Pinpoint the cell where the given text exists, returning its [X, Y] midpoint coordinate. 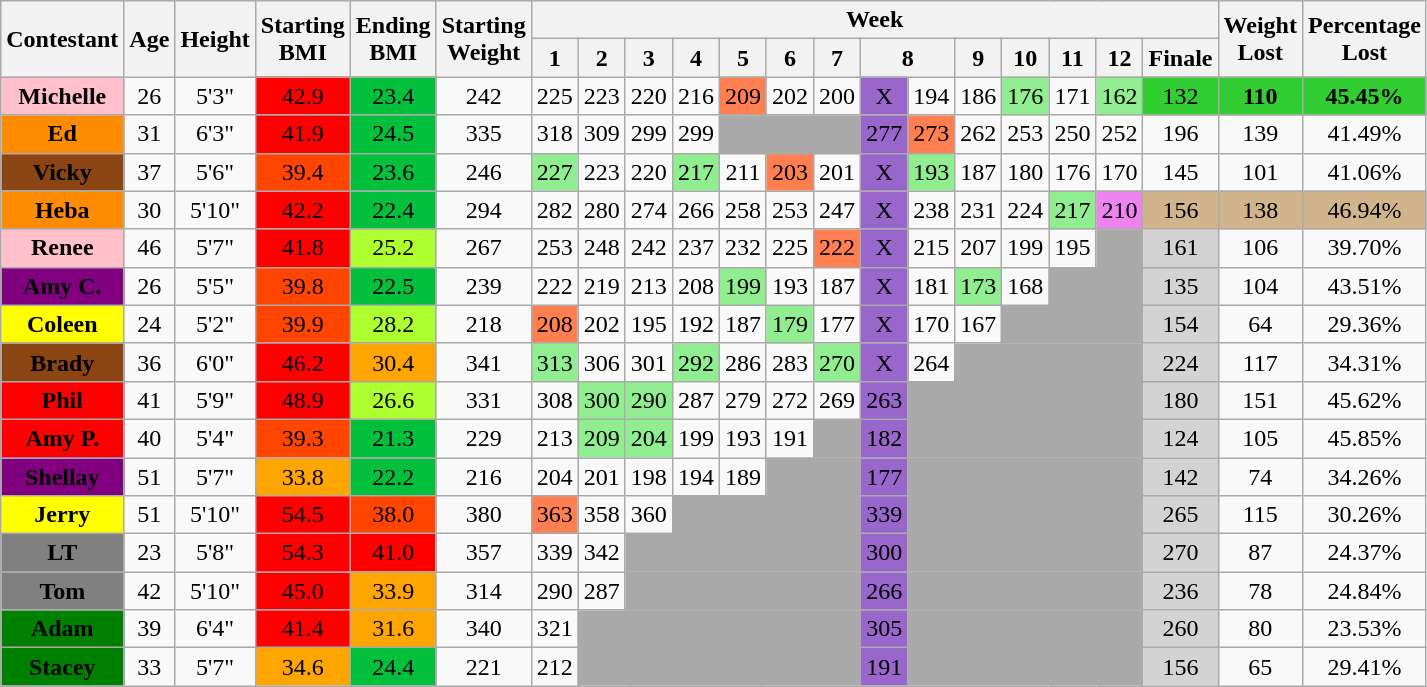
342 [602, 553]
54.5 [302, 515]
215 [932, 248]
167 [978, 324]
192 [696, 324]
48.9 [302, 400]
260 [1180, 629]
22.4 [393, 210]
186 [978, 96]
45.45% [1364, 96]
318 [554, 134]
Vicky [62, 172]
41.9 [302, 134]
41.8 [302, 248]
246 [484, 172]
4 [696, 58]
115 [1260, 515]
Michelle [62, 96]
189 [742, 477]
45.85% [1364, 438]
Brady [62, 362]
212 [554, 667]
267 [484, 248]
142 [1180, 477]
106 [1260, 248]
154 [1180, 324]
Amy P. [62, 438]
10 [1026, 58]
Adam [62, 629]
28.2 [393, 324]
43.51% [1364, 286]
9 [978, 58]
24.4 [393, 667]
210 [1120, 210]
39.8 [302, 286]
179 [790, 324]
8 [908, 58]
25.2 [393, 248]
286 [742, 362]
279 [742, 400]
171 [1072, 96]
EndingBMI [393, 39]
182 [884, 438]
263 [884, 400]
6'0" [215, 362]
5'2" [215, 324]
Amy C. [62, 286]
265 [1180, 515]
42 [150, 591]
306 [602, 362]
46.2 [302, 362]
277 [884, 134]
80 [1260, 629]
11 [1072, 58]
Age [150, 39]
39.70% [1364, 248]
37 [150, 172]
282 [554, 210]
221 [484, 667]
335 [484, 134]
218 [484, 324]
22.2 [393, 477]
39.3 [302, 438]
41 [150, 400]
196 [1180, 134]
231 [978, 210]
PercentageLost [1364, 39]
23 [150, 553]
54.3 [302, 553]
WeightLost [1260, 39]
314 [484, 591]
45.0 [302, 591]
StartingBMI [302, 39]
104 [1260, 286]
Week [874, 20]
135 [1180, 286]
30.26% [1364, 515]
3 [648, 58]
357 [484, 553]
219 [602, 286]
258 [742, 210]
145 [1180, 172]
198 [648, 477]
229 [484, 438]
Shellay [62, 477]
274 [648, 210]
23.6 [393, 172]
151 [1260, 400]
45.62% [1364, 400]
269 [838, 400]
Coleen [62, 324]
31 [150, 134]
65 [1260, 667]
227 [554, 172]
78 [1260, 591]
Ed [62, 134]
340 [484, 629]
Finale [1180, 58]
247 [838, 210]
283 [790, 362]
23.4 [393, 96]
Tom [62, 591]
StartingWeight [484, 39]
5'5" [215, 286]
41.49% [1364, 134]
42.9 [302, 96]
41.06% [1364, 172]
6'4" [215, 629]
39.4 [302, 172]
360 [648, 515]
363 [554, 515]
Contestant [62, 39]
162 [1120, 96]
Heba [62, 210]
181 [932, 286]
252 [1120, 134]
33 [150, 667]
280 [602, 210]
101 [1260, 172]
26.6 [393, 400]
5 [742, 58]
331 [484, 400]
23.53% [1364, 629]
24.5 [393, 134]
124 [1180, 438]
30.4 [393, 362]
34.31% [1364, 362]
33.9 [393, 591]
292 [696, 362]
6 [790, 58]
211 [742, 172]
36 [150, 362]
5'4" [215, 438]
29.36% [1364, 324]
5'3" [215, 96]
Height [215, 39]
305 [884, 629]
262 [978, 134]
40 [150, 438]
24.84% [1364, 591]
321 [554, 629]
309 [602, 134]
117 [1260, 362]
Stacey [62, 667]
238 [932, 210]
22.5 [393, 286]
308 [554, 400]
1 [554, 58]
Jerry [62, 515]
5'9" [215, 400]
301 [648, 362]
64 [1260, 324]
200 [838, 96]
46 [150, 248]
250 [1072, 134]
39 [150, 629]
132 [1180, 96]
168 [1026, 286]
Phil [62, 400]
110 [1260, 96]
42.2 [302, 210]
358 [602, 515]
239 [484, 286]
313 [554, 362]
30 [150, 210]
41.4 [302, 629]
237 [696, 248]
5'6" [215, 172]
139 [1260, 134]
LT [62, 553]
6'3" [215, 134]
380 [484, 515]
21.3 [393, 438]
7 [838, 58]
272 [790, 400]
5'8" [215, 553]
173 [978, 286]
203 [790, 172]
264 [932, 362]
Renee [62, 248]
46.94% [1364, 210]
87 [1260, 553]
207 [978, 248]
39.9 [302, 324]
232 [742, 248]
29.41% [1364, 667]
248 [602, 248]
31.6 [393, 629]
34.26% [1364, 477]
24.37% [1364, 553]
74 [1260, 477]
341 [484, 362]
12 [1120, 58]
2 [602, 58]
273 [932, 134]
38.0 [393, 515]
105 [1260, 438]
236 [1180, 591]
161 [1180, 248]
33.8 [302, 477]
138 [1260, 210]
294 [484, 210]
34.6 [302, 667]
24 [150, 324]
41.0 [393, 553]
